For the text-containing cell, return its midpoint in [X, Y] coordinate format. 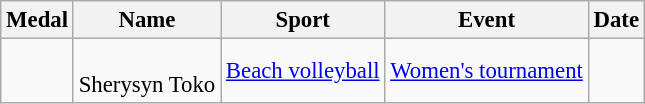
Event [486, 20]
Name [146, 20]
Sherysyn Toko [146, 72]
Women's tournament [486, 72]
Date [616, 20]
Medal [38, 20]
Beach volleyball [303, 72]
Sport [303, 20]
